Return the (X, Y) coordinate for the center point of the cell that contains the specified text.  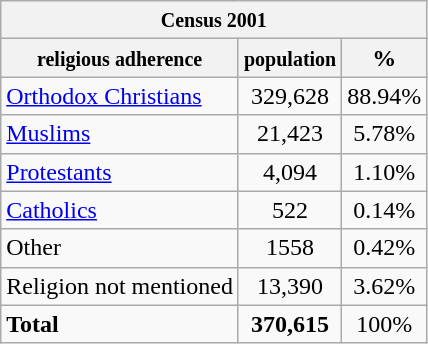
3.62% (384, 286)
Catholics (120, 210)
4,094 (290, 172)
% (384, 58)
Census 2001 (214, 20)
88.94% (384, 96)
1.10% (384, 172)
Total (120, 324)
0.14% (384, 210)
370,615 (290, 324)
5.78% (384, 134)
Religion not mentioned (120, 286)
Other (120, 248)
1558 (290, 248)
Orthodox Christians (120, 96)
religious adherence (120, 58)
population (290, 58)
21,423 (290, 134)
Protestants (120, 172)
Muslims (120, 134)
100% (384, 324)
329,628 (290, 96)
13,390 (290, 286)
522 (290, 210)
0.42% (384, 248)
